For the text-containing cell, return its midpoint in [x, y] coordinate format. 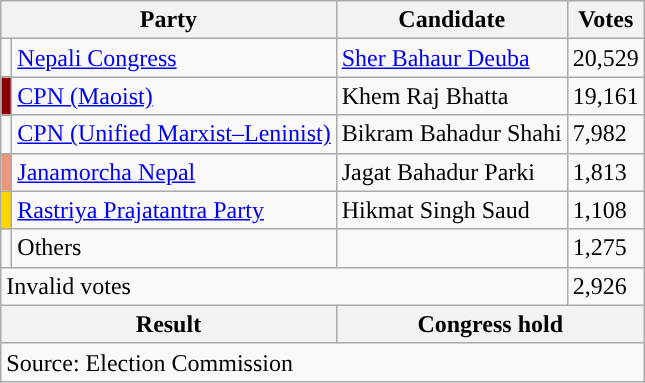
20,529 [606, 58]
Result [168, 324]
Sher Bahaur Deuba [452, 58]
Hikmat Singh Saud [452, 210]
Party [168, 20]
2,926 [606, 286]
1,108 [606, 210]
Khem Raj Bhatta [452, 96]
19,161 [606, 96]
7,982 [606, 134]
CPN (Maoist) [174, 96]
Congress hold [490, 324]
1,813 [606, 172]
1,275 [606, 248]
Nepali Congress [174, 58]
Janamorcha Nepal [174, 172]
Others [174, 248]
Votes [606, 20]
Bikram Bahadur Shahi [452, 134]
Source: Election Commission [323, 362]
CPN (Unified Marxist–Leninist) [174, 134]
Rastriya Prajatantra Party [174, 210]
Invalid votes [284, 286]
Jagat Bahadur Parki [452, 172]
Candidate [452, 20]
